Locate the cell with the specified text and output its [x, y] center coordinate. 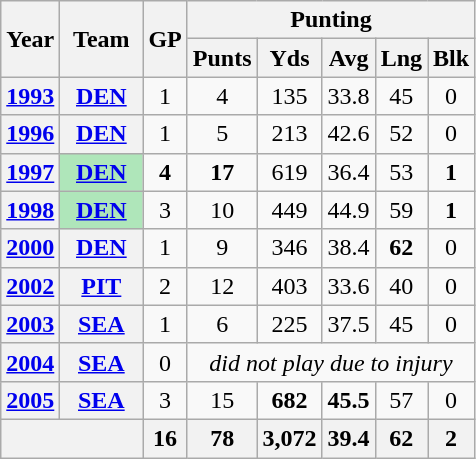
33.8 [348, 96]
449 [290, 210]
52 [401, 134]
40 [401, 286]
15 [222, 400]
2000 [30, 248]
53 [401, 172]
9 [222, 248]
682 [290, 400]
Team [102, 39]
1993 [30, 96]
38.4 [348, 248]
17 [222, 172]
1997 [30, 172]
78 [222, 438]
Avg [348, 58]
59 [401, 210]
6 [222, 324]
403 [290, 286]
10 [222, 210]
16 [165, 438]
225 [290, 324]
1996 [30, 134]
5 [222, 134]
3,072 [290, 438]
Year [30, 39]
Punts [222, 58]
346 [290, 248]
45.5 [348, 400]
PIT [102, 286]
213 [290, 134]
36.4 [348, 172]
Blk [452, 58]
619 [290, 172]
Lng [401, 58]
2005 [30, 400]
12 [222, 286]
1998 [30, 210]
Yds [290, 58]
44.9 [348, 210]
2003 [30, 324]
37.5 [348, 324]
did not play due to injury [330, 362]
39.4 [348, 438]
2004 [30, 362]
42.6 [348, 134]
57 [401, 400]
135 [290, 96]
GP [165, 39]
33.6 [348, 286]
Punting [330, 20]
2002 [30, 286]
